Locate the cell with the specified text and output its (X, Y) center coordinate. 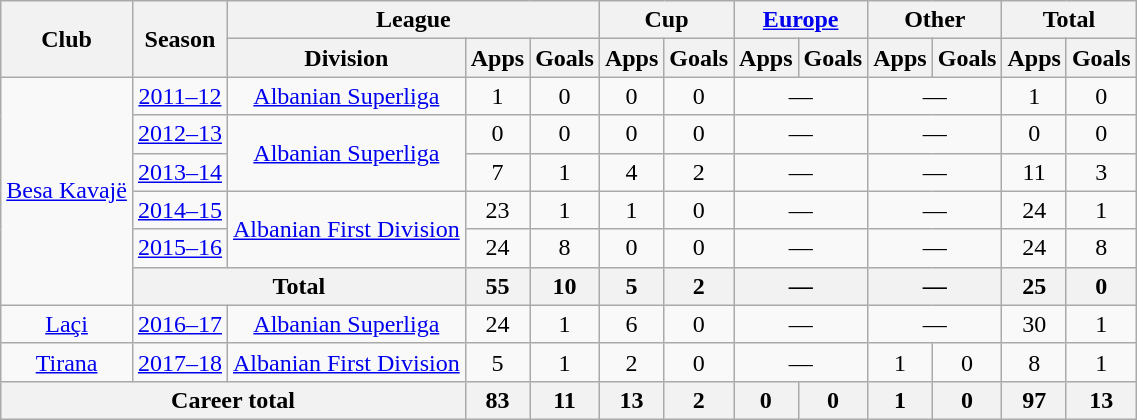
83 (497, 400)
2016–17 (180, 324)
Career total (233, 400)
Season (180, 39)
2012–13 (180, 134)
2014–15 (180, 210)
Europe (801, 20)
2017–18 (180, 362)
10 (565, 286)
Division (346, 58)
2011–12 (180, 96)
Other (935, 20)
7 (497, 172)
97 (1034, 400)
2013–14 (180, 172)
30 (1034, 324)
3 (1101, 172)
Tirana (67, 362)
2015–16 (180, 248)
4 (631, 172)
Club (67, 39)
Cup (666, 20)
6 (631, 324)
25 (1034, 286)
55 (497, 286)
Besa Kavajë (67, 191)
League (413, 20)
23 (497, 210)
Laçi (67, 324)
